Return [X, Y] of the center of cell containing provided text 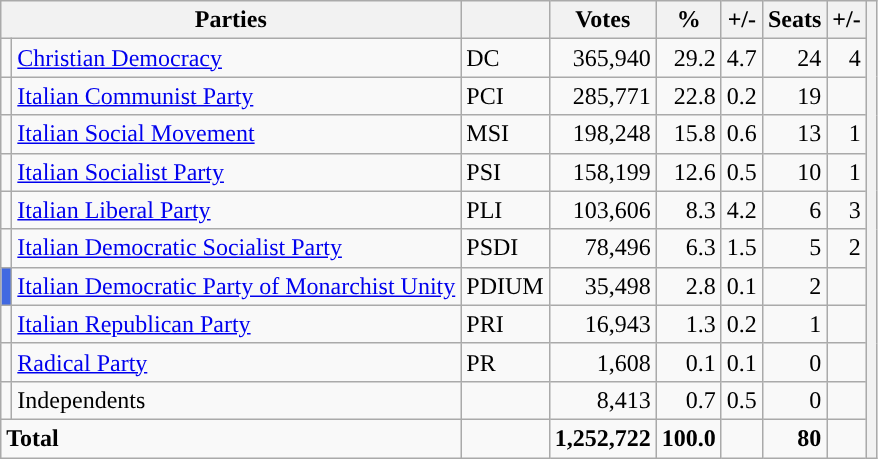
6.3 [688, 248]
Votes [602, 20]
6 [794, 210]
Radical Party [236, 362]
103,606 [602, 210]
13 [794, 134]
5 [794, 248]
80 [794, 438]
15.8 [688, 134]
PSDI [505, 248]
1,608 [602, 362]
1,252,722 [602, 438]
MSI [505, 134]
Parties [231, 20]
100.0 [688, 438]
2.8 [688, 286]
0.6 [742, 134]
198,248 [602, 134]
285,771 [602, 96]
365,940 [602, 58]
19 [794, 96]
4 [846, 58]
Italian Democratic Party of Monarchist Unity [236, 286]
1.3 [688, 324]
4.7 [742, 58]
Italian Communist Party [236, 96]
Italian Liberal Party [236, 210]
Italian Democratic Socialist Party [236, 248]
Italian Social Movement [236, 134]
PSI [505, 172]
8,413 [602, 400]
4.2 [742, 210]
Christian Democracy [236, 58]
10 [794, 172]
Italian Socialist Party [236, 172]
PR [505, 362]
24 [794, 58]
PCI [505, 96]
22.8 [688, 96]
1.5 [742, 248]
16,943 [602, 324]
Italian Republican Party [236, 324]
PDIUM [505, 286]
Seats [794, 20]
35,498 [602, 286]
Total [231, 438]
29.2 [688, 58]
PRI [505, 324]
% [688, 20]
DC [505, 58]
3 [846, 210]
8.3 [688, 210]
158,199 [602, 172]
0.7 [688, 400]
Independents [236, 400]
12.6 [688, 172]
PLI [505, 210]
78,496 [602, 248]
